Output the [X, Y] coordinate of the center of the cell containing the given text.  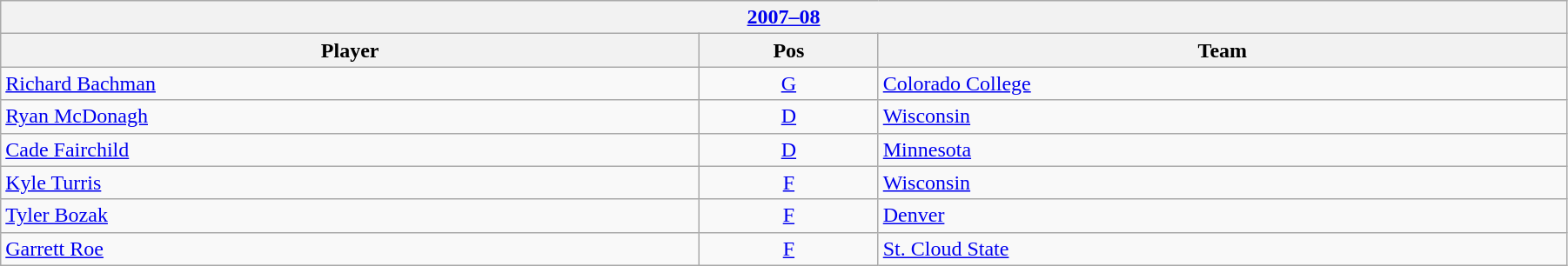
Richard Bachman [350, 83]
Kyle Turris [350, 183]
Player [350, 50]
Minnesota [1222, 150]
2007–08 [784, 17]
St. Cloud State [1222, 249]
Pos [789, 50]
Colorado College [1222, 83]
Denver [1222, 216]
Garrett Roe [350, 249]
G [789, 83]
Team [1222, 50]
Cade Fairchild [350, 150]
Ryan McDonagh [350, 116]
Tyler Bozak [350, 216]
